Pinpoint the cell where the given text exists, returning its [X, Y] midpoint coordinate. 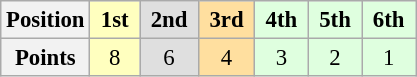
3 [282, 58]
2nd [170, 20]
Position [46, 20]
1st [115, 20]
6 [170, 58]
2 [335, 58]
8 [115, 58]
1 [389, 58]
4 [226, 58]
5th [335, 20]
6th [389, 20]
4th [282, 20]
Points [46, 58]
3rd [226, 20]
